Determine the [x, y] coordinate at the center of the cell enclosing the given text.  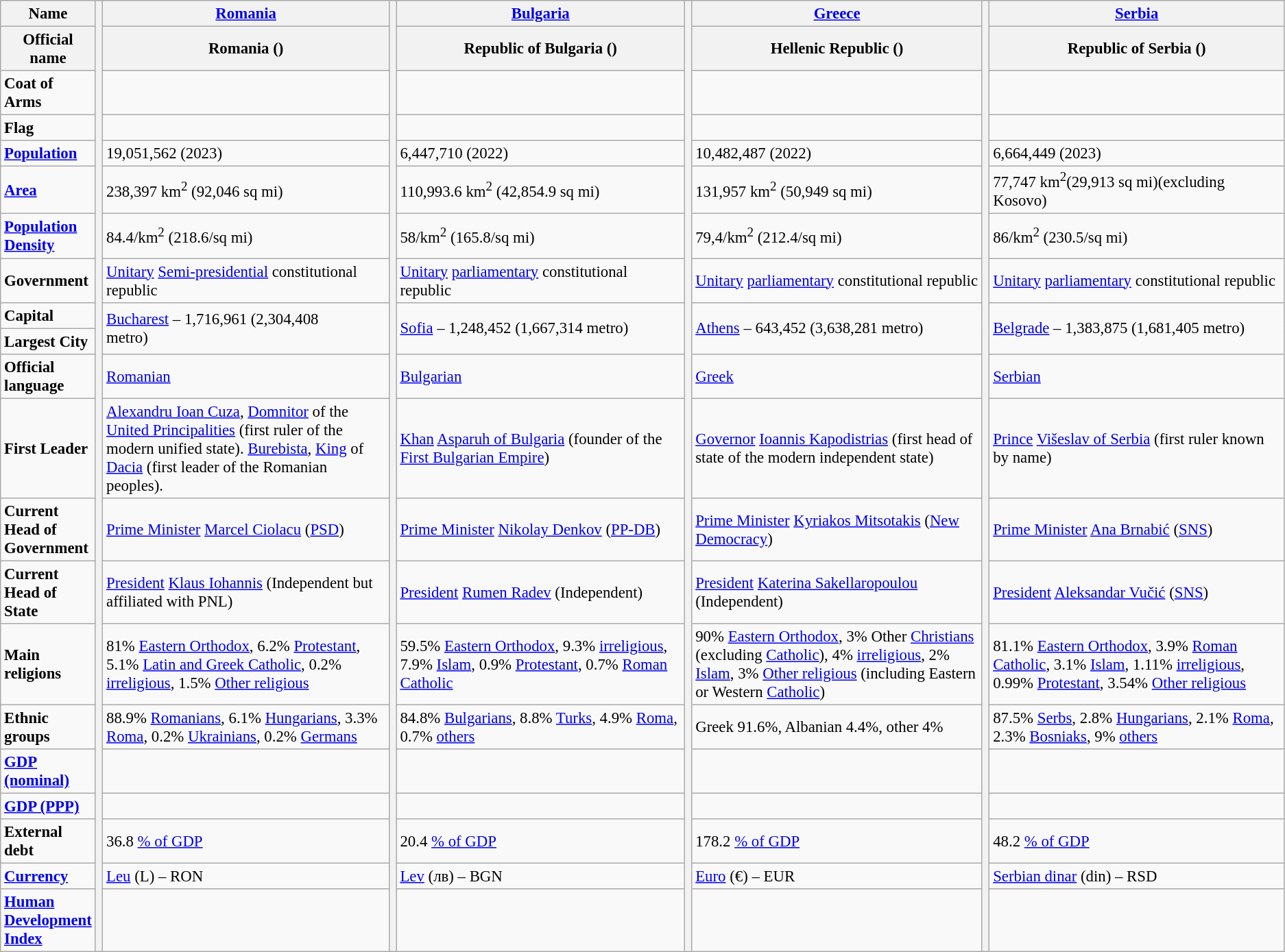
Prime Minister Marcel Ciolacu (PSD) [246, 530]
Unitary Semi-presidential constitutional republic [246, 281]
238,397 km2 (92,046 sq mi) [246, 191]
Bucharest – 1,716,961 (2,304,408metro) [246, 328]
Official name [48, 49]
Sofia – 1,248,452 (1,667,314 metro) [540, 328]
Area [48, 191]
Currency [48, 877]
77,747 km2(29,913 sq mi)(excluding Kosovo) [1137, 191]
First Leader [48, 448]
President Katerina Sakellaropoulou (Independent) [837, 592]
84.4/km2 (218.6/sq mi) [246, 236]
81% Eastern Orthodox, 6.2% Protestant, 5.1% Latin and Greek Catholic, 0.2% irreligious, 1.5% Other religious [246, 665]
Flag [48, 128]
10,482,487 (2022) [837, 154]
Athens – 643,452 (3,638,281 metro) [837, 328]
Hellenic Republic () [837, 49]
131,957 km2 (50,949 sq mi) [837, 191]
Capital [48, 315]
178.2 % of GDP [837, 842]
Republic of Bulgaria () [540, 49]
Current Head of State [48, 592]
President Rumen Radev (Independent) [540, 592]
Romania () [246, 49]
81.1% Eastern Orthodox, 3.9% Roman Catholic, 3.1% Islam, 1.11% irreligious, 0.99% Protestant, 3.54% Other religious [1137, 665]
Leu (L) – RON [246, 877]
88.9% Romanians, 6.1% Hungarians, 3.3% Roma, 0.2% Ukrainians, 0.2% Germans [246, 727]
President Aleksandar Vučić (SNS) [1137, 592]
President Klaus Iohannis (Independent but affiliated with PNL) [246, 592]
19,051,562 (2023) [246, 154]
Romania [246, 14]
Greece [837, 14]
79,4/km2 (212.4/sq mi) [837, 236]
Bulgaria [540, 14]
Population [48, 154]
59.5% Eastern Orthodox, 9.3% irreligious, 7.9% Islam, 0.9% Protestant, 0.7% Roman Catholic [540, 665]
Name [48, 14]
6,664,449 (2023) [1137, 154]
Republic of Serbia () [1137, 49]
Official language [48, 376]
20.4 % of GDP [540, 842]
Prime Minister Ana Brnabić (SNS) [1137, 530]
87.5% Serbs, 2.8% Hungarians, 2.1% Roma, 2.3% Bosniaks, 9% others [1137, 727]
Belgrade – 1,383,875 (1,681,405 metro) [1137, 328]
Serbian dinar (din) – RSD [1137, 877]
Euro (€) – EUR [837, 877]
36.8 % of GDP [246, 842]
Government [48, 281]
58/km2 (165.8/sq mi) [540, 236]
Main religions [48, 665]
Ethnic groups [48, 727]
Governor Ioannis Kapodistrias (first head of state of the modern independent state) [837, 448]
External debt [48, 842]
Serbian [1137, 376]
110,993.6 km2 (42,854.9 sq mi) [540, 191]
Prince Višeslav of Serbia (first ruler known by name) [1137, 448]
90% Eastern Orthodox, 3% Other Christians (excluding Catholic), 4% irreligious, 2% Islam, 3% Other religious (including Eastern or Western Catholic) [837, 665]
Greek 91.6%, Albanian 4.4%, other 4% [837, 727]
Lev (лв) – BGN [540, 877]
GDP (PPP) [48, 807]
Current Head of Government [48, 530]
6,447,710 (2022) [540, 154]
Greek [837, 376]
Human Development Index [48, 920]
Khan Asparuh of Bulgaria (founder of the First Bulgarian Empire) [540, 448]
Coat of Arms [48, 93]
Bulgarian [540, 376]
Prime Minister Kyriakos Mitsotakis (New Democracy) [837, 530]
84.8% Bulgarians, 8.8% Turks, 4.9% Roma, 0.7% others [540, 727]
Largest City [48, 341]
48.2 % of GDP [1137, 842]
Population Density [48, 236]
Prime Minister Nikolay Denkov (PP-DB) [540, 530]
Serbia [1137, 14]
Romanian [246, 376]
86/km2 (230.5/sq mi) [1137, 236]
GDP (nominal) [48, 772]
